For the text-containing cell, return its midpoint in (x, y) coordinate format. 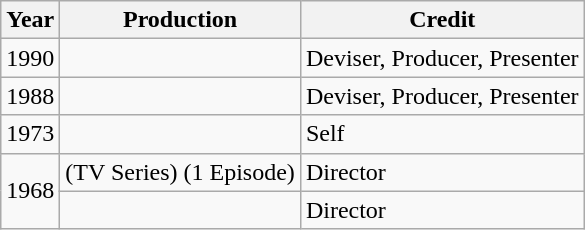
1968 (30, 191)
(TV Series) (1 Episode) (180, 172)
Self (442, 134)
Production (180, 20)
Year (30, 20)
1990 (30, 58)
1988 (30, 96)
Credit (442, 20)
1973 (30, 134)
